Provide the [x, y] coordinate of the cell's center where the given text is located.  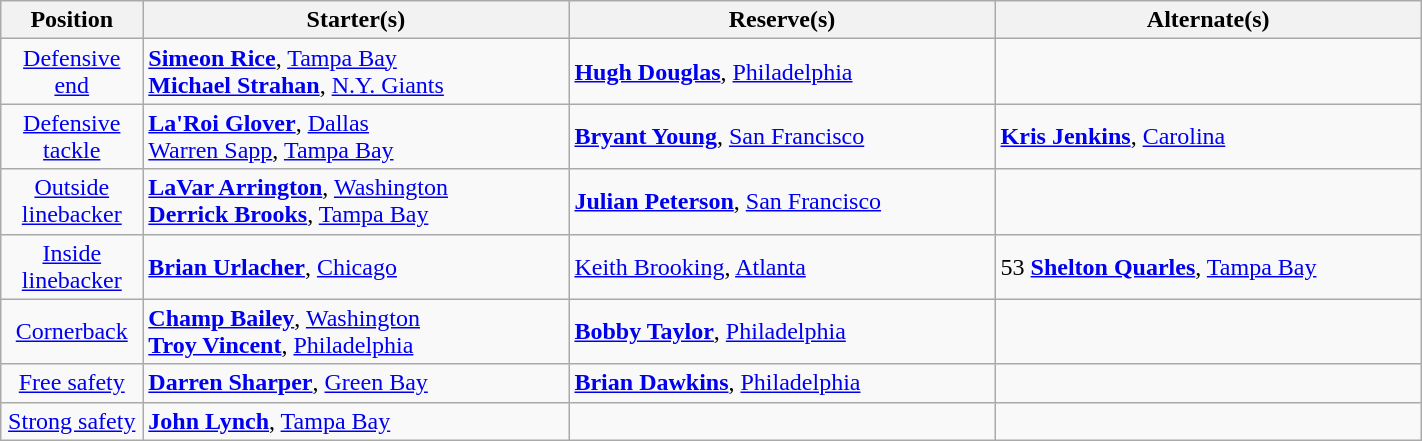
Strong safety [72, 421]
Hugh Douglas, Philadelphia [782, 72]
La'Roi Glover, Dallas Warren Sapp, Tampa Bay [356, 136]
53 Shelton Quarles, Tampa Bay [1208, 266]
Keith Brooking, Atlanta [782, 266]
Reserve(s) [782, 20]
LaVar Arrington, Washington Derrick Brooks, Tampa Bay [356, 202]
Simeon Rice, Tampa Bay Michael Strahan, N.Y. Giants [356, 72]
Inside linebacker [72, 266]
Julian Peterson, San Francisco [782, 202]
Champ Bailey, Washington Troy Vincent, Philadelphia [356, 332]
Free safety [72, 383]
Outside linebacker [72, 202]
Kris Jenkins, Carolina [1208, 136]
John Lynch, Tampa Bay [356, 421]
Starter(s) [356, 20]
Cornerback [72, 332]
Bobby Taylor, Philadelphia [782, 332]
Defensive tackle [72, 136]
Defensive end [72, 72]
Darren Sharper, Green Bay [356, 383]
Brian Urlacher, Chicago [356, 266]
Alternate(s) [1208, 20]
Position [72, 20]
Brian Dawkins, Philadelphia [782, 383]
Bryant Young, San Francisco [782, 136]
